For the text-containing cell, return its midpoint in [x, y] coordinate format. 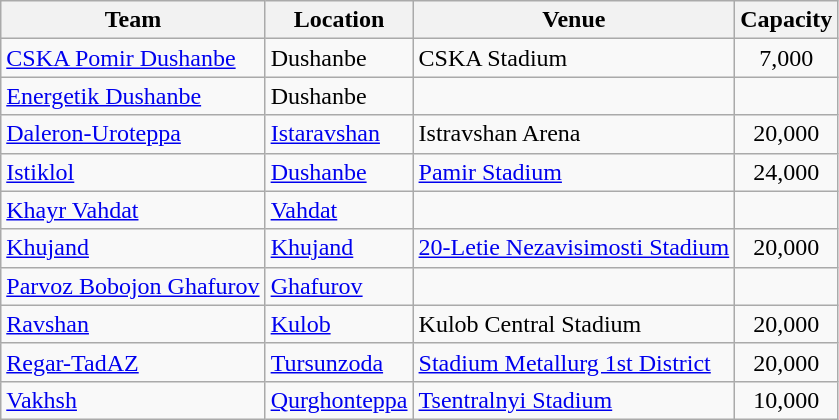
7,000 [786, 58]
Kulob Central Stadium [574, 324]
Venue [574, 20]
Pamir Stadium [574, 172]
Capacity [786, 20]
Khayr Vahdat [133, 210]
Istaravshan [339, 134]
Ghafurov [339, 286]
Stadium Metallurg 1st District [574, 362]
Regar-TadAZ [133, 362]
10,000 [786, 400]
Istiklol [133, 172]
Kulob [339, 324]
20-Letie Nezavisimosti Stadium [574, 248]
Daleron-Uroteppa [133, 134]
Vakhsh [133, 400]
Ravshan [133, 324]
CSKA Pomir Dushanbe [133, 58]
Tursunzoda [339, 362]
Vahdat [339, 210]
24,000 [786, 172]
Qurghonteppa [339, 400]
Team [133, 20]
Tsentralnyi Stadium [574, 400]
Istravshan Arena [574, 134]
Energetik Dushanbe [133, 96]
CSKA Stadium [574, 58]
Parvoz Bobojon Ghafurov [133, 286]
Location [339, 20]
